Determine the (X, Y) coordinate at the center of the cell enclosing the given text.  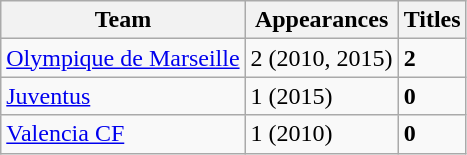
2 (2010, 2015) (322, 58)
Juventus (123, 96)
Valencia CF (123, 134)
Olympique de Marseille (123, 58)
Appearances (322, 20)
1 (2015) (322, 96)
Team (123, 20)
2 (432, 58)
Titles (432, 20)
1 (2010) (322, 134)
